Extract the [X, Y] coordinate from the center of the cell holding the provided text.  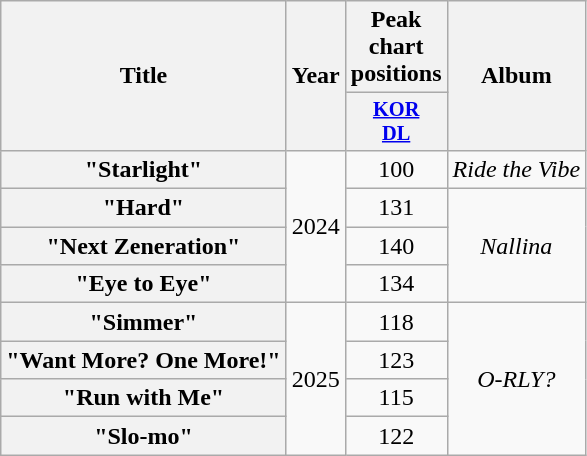
Ride the Vibe [516, 169]
115 [396, 398]
118 [396, 322]
Year [316, 76]
"Run with Me" [144, 398]
2025 [316, 379]
Title [144, 76]
Peak chart positions [396, 47]
O-RLY? [516, 379]
"Next Zeneration" [144, 246]
"Eye to Eye" [144, 284]
"Simmer" [144, 322]
123 [396, 360]
131 [396, 208]
"Hard" [144, 208]
2024 [316, 226]
140 [396, 246]
134 [396, 284]
100 [396, 169]
Album [516, 76]
Nallina [516, 246]
122 [396, 436]
"Slo-mo" [144, 436]
KORDL [396, 122]
"Want More? One More!" [144, 360]
"Starlight" [144, 169]
